Extract the [x, y] coordinate from the center of the cell holding the provided text.  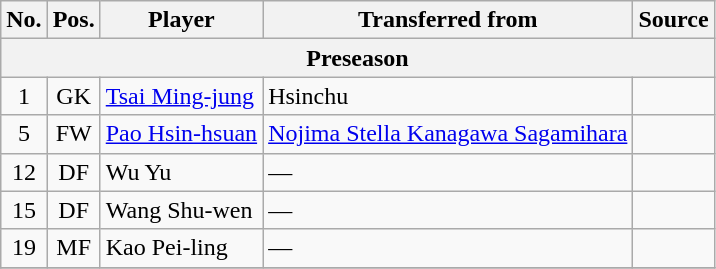
Source [674, 20]
Hsinchu [448, 96]
Pos. [74, 20]
FW [74, 134]
1 [24, 96]
No. [24, 20]
Pao Hsin-hsuan [181, 134]
Player [181, 20]
Tsai Ming-jung [181, 96]
Kao Pei-ling [181, 248]
5 [24, 134]
Wu Yu [181, 172]
GK [74, 96]
Nojima Stella Kanagawa Sagamihara [448, 134]
19 [24, 248]
Preseason [358, 58]
12 [24, 172]
Transferred from [448, 20]
Wang Shu-wen [181, 210]
15 [24, 210]
MF [74, 248]
